Capture the cell that displays the provided text and extract its (x, y) central coordinate. 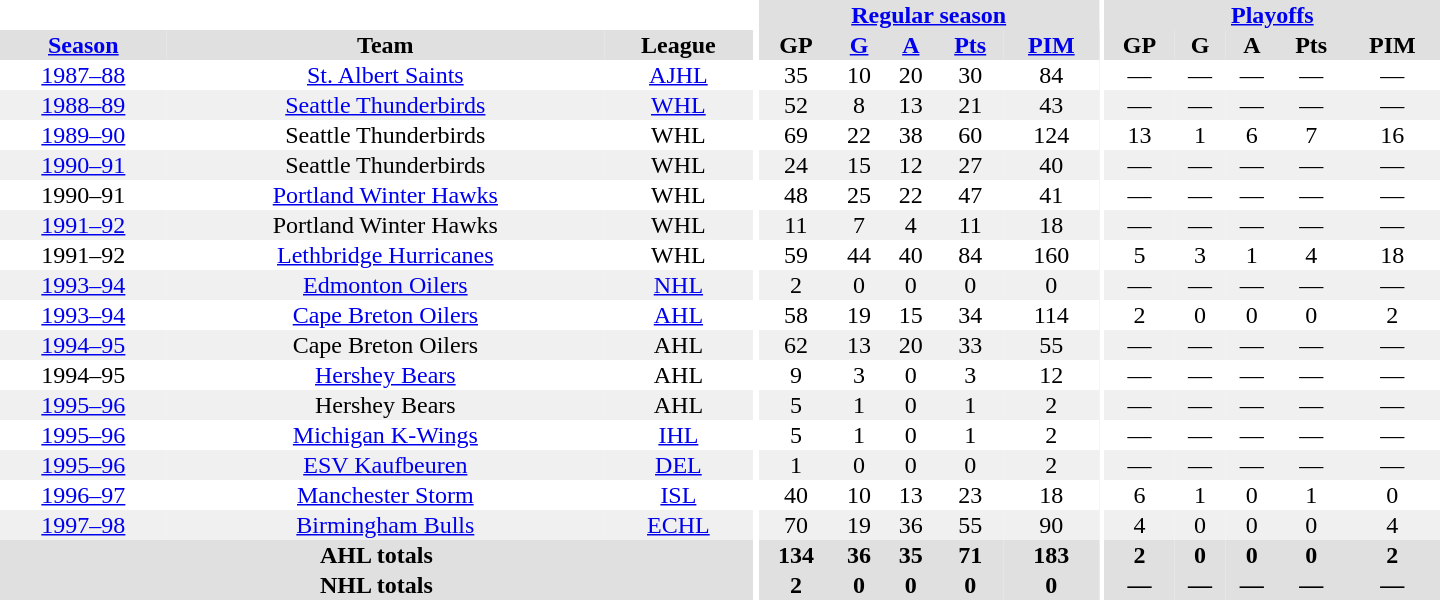
44 (859, 255)
183 (1052, 555)
43 (1052, 105)
21 (970, 105)
8 (859, 105)
25 (859, 195)
Birmingham Bulls (386, 525)
58 (796, 315)
69 (796, 135)
23 (970, 495)
33 (970, 345)
1987–88 (84, 75)
1988–89 (84, 105)
160 (1052, 255)
47 (970, 195)
Edmonton Oilers (386, 285)
AJHL (678, 75)
71 (970, 555)
48 (796, 195)
AHL totals (376, 555)
NHL totals (376, 585)
Michigan K-Wings (386, 435)
30 (970, 75)
St. Albert Saints (386, 75)
ISL (678, 495)
Team (386, 45)
34 (970, 315)
1989–90 (84, 135)
62 (796, 345)
Lethbridge Hurricanes (386, 255)
90 (1052, 525)
60 (970, 135)
38 (911, 135)
114 (1052, 315)
Manchester Storm (386, 495)
ESV Kaufbeuren (386, 465)
52 (796, 105)
134 (796, 555)
1996–97 (84, 495)
NHL (678, 285)
League (678, 45)
9 (796, 375)
27 (970, 165)
59 (796, 255)
ECHL (678, 525)
Playoffs (1272, 15)
24 (796, 165)
Season (84, 45)
70 (796, 525)
16 (1392, 135)
124 (1052, 135)
1997–98 (84, 525)
41 (1052, 195)
Regular season (929, 15)
IHL (678, 435)
DEL (678, 465)
